Search for the cell housing the specified text and yield its (x, y) center coordinate. 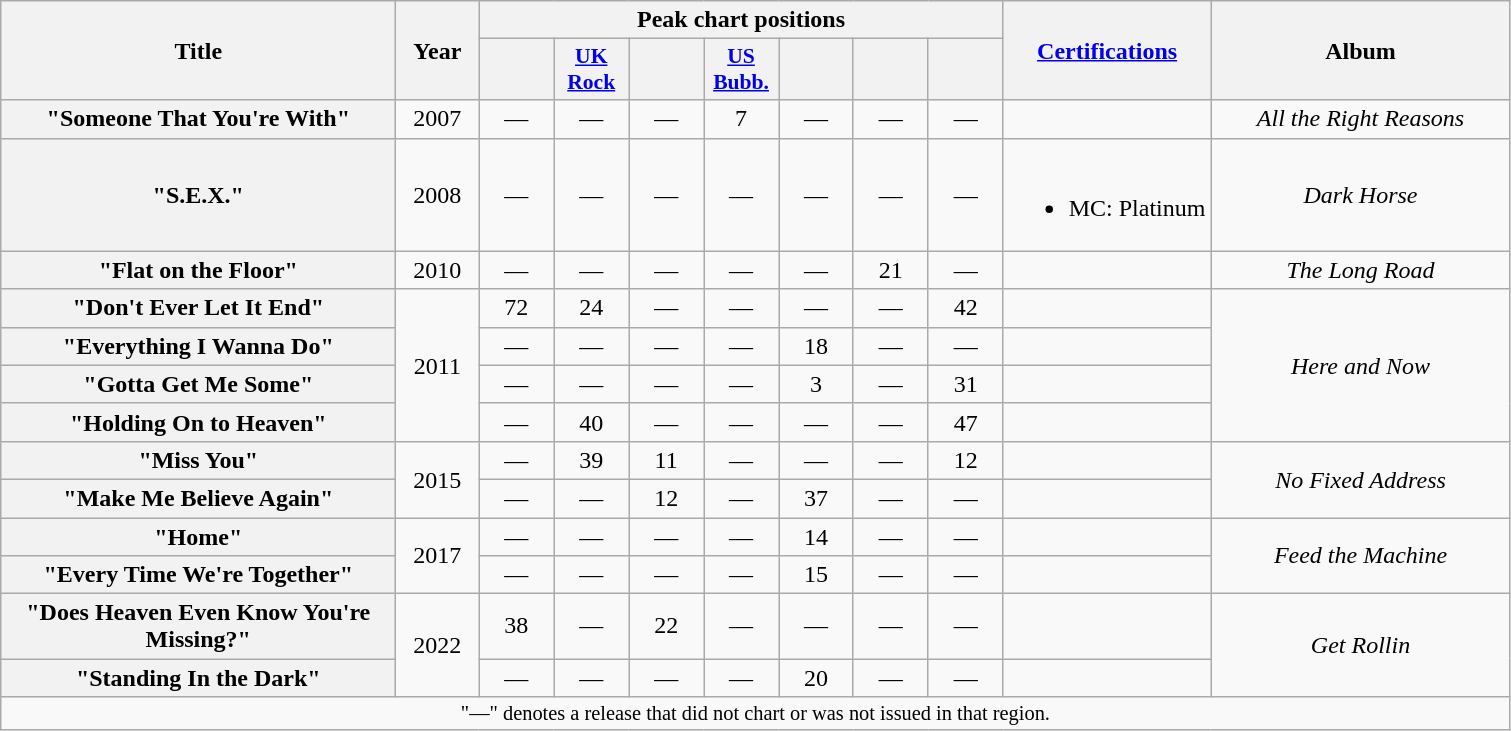
No Fixed Address (1360, 479)
2010 (438, 270)
"S.E.X." (198, 194)
Peak chart positions (741, 20)
22 (666, 626)
18 (816, 346)
Here and Now (1360, 365)
2011 (438, 365)
"Home" (198, 537)
Dark Horse (1360, 194)
Album (1360, 50)
37 (816, 498)
38 (516, 626)
2017 (438, 556)
3 (816, 384)
42 (966, 308)
Feed the Machine (1360, 556)
"—" denotes a release that did not chart or was not issued in that region. (756, 714)
11 (666, 460)
31 (966, 384)
72 (516, 308)
USBubb. (742, 70)
21 (890, 270)
Get Rollin (1360, 646)
"Miss You" (198, 460)
UKRock (592, 70)
15 (816, 575)
47 (966, 422)
MC: Platinum (1107, 194)
All the Right Reasons (1360, 119)
"Flat on the Floor" (198, 270)
"Someone That You're With" (198, 119)
2007 (438, 119)
"Everything I Wanna Do" (198, 346)
14 (816, 537)
"Holding On to Heaven" (198, 422)
"Make Me Believe Again" (198, 498)
"Standing In the Dark" (198, 678)
2015 (438, 479)
The Long Road (1360, 270)
"Gotta Get Me Some" (198, 384)
"Don't Ever Let It End" (198, 308)
Year (438, 50)
Title (198, 50)
2022 (438, 646)
2008 (438, 194)
7 (742, 119)
39 (592, 460)
24 (592, 308)
"Does Heaven Even Know You're Missing?" (198, 626)
Certifications (1107, 50)
20 (816, 678)
40 (592, 422)
"Every Time We're Together" (198, 575)
